From the cell containing the given text, extract its center point as [X, Y] coordinate. 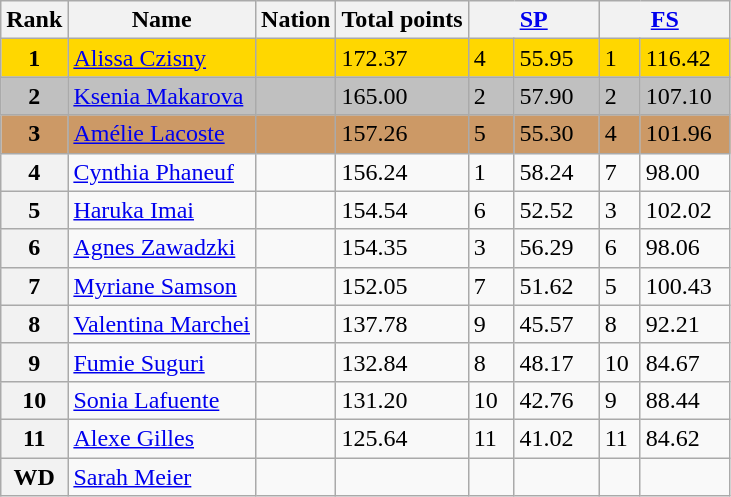
Rank [34, 20]
42.76 [556, 400]
45.57 [556, 324]
Myriane Samson [162, 286]
Sarah Meier [162, 477]
Cynthia Phaneuf [162, 172]
172.37 [402, 58]
Sonia Lafuente [162, 400]
Haruka Imai [162, 210]
Total points [402, 20]
154.35 [402, 248]
Valentina Marchei [162, 324]
132.84 [402, 362]
84.62 [685, 438]
88.44 [685, 400]
Nation [296, 20]
WD [34, 477]
Alexe Gilles [162, 438]
55.30 [556, 134]
Amélie Lacoste [162, 134]
100.43 [685, 286]
102.02 [685, 210]
157.26 [402, 134]
48.17 [556, 362]
51.62 [556, 286]
41.02 [556, 438]
92.21 [685, 324]
Alissa Czisny [162, 58]
Name [162, 20]
152.05 [402, 286]
125.64 [402, 438]
154.54 [402, 210]
107.10 [685, 96]
57.90 [556, 96]
98.06 [685, 248]
FS [664, 20]
156.24 [402, 172]
Fumie Suguri [162, 362]
55.95 [556, 58]
Ksenia Makarova [162, 96]
52.52 [556, 210]
58.24 [556, 172]
84.67 [685, 362]
137.78 [402, 324]
116.42 [685, 58]
98.00 [685, 172]
56.29 [556, 248]
165.00 [402, 96]
SP [534, 20]
131.20 [402, 400]
Agnes Zawadzki [162, 248]
101.96 [685, 134]
